Provide the (x, y) coordinate of the cell's center where the given text is located.  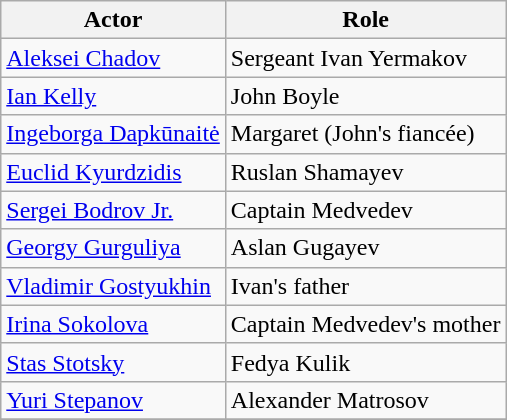
Captain Medvedev's mother (366, 324)
Ivan's father (366, 286)
Ruslan Shamayev (366, 172)
Stas Stotsky (114, 362)
Actor (114, 20)
Ingeborga Dapkūnaitė (114, 134)
Aslan Gugayev (366, 248)
Vladimir Gostyukhin (114, 286)
Ian Kelly (114, 96)
Georgy Gurguliya (114, 248)
Aleksei Chadov (114, 58)
Alexander Matrosov (366, 400)
Euclid Kyurdzidis (114, 172)
Irina Sokolova (114, 324)
Sergei Bodrov Jr. (114, 210)
Sergeant Ivan Yermakov (366, 58)
John Boyle (366, 96)
Captain Medvedev (366, 210)
Role (366, 20)
Fedya Kulik (366, 362)
Yuri Stepanov (114, 400)
Margaret (John's fiancée) (366, 134)
